Identify which cell holds the provided text, then report its (x, y) central coordinate. 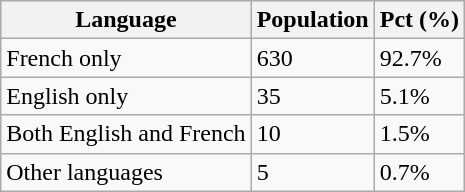
35 (312, 96)
Other languages (126, 172)
5.1% (419, 96)
1.5% (419, 134)
Language (126, 20)
French only (126, 58)
Both English and French (126, 134)
English only (126, 96)
0.7% (419, 172)
10 (312, 134)
Pct (%) (419, 20)
630 (312, 58)
92.7% (419, 58)
5 (312, 172)
Population (312, 20)
